For the text-containing cell, return its midpoint in [X, Y] coordinate format. 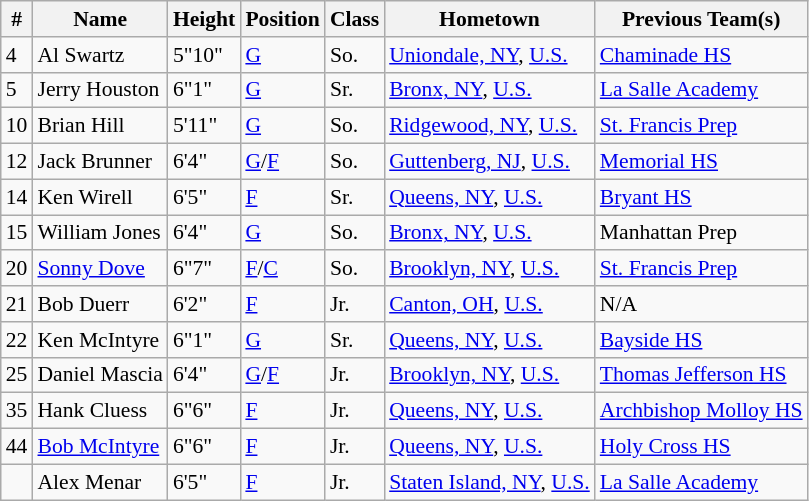
William Jones [100, 233]
6"7" [204, 269]
Class [354, 19]
Al Swartz [100, 55]
5 [17, 90]
Chaminade HS [702, 55]
44 [17, 447]
Holy Cross HS [702, 447]
Name [100, 19]
Bayside HS [702, 340]
12 [17, 162]
Guttenberg, NJ, U.S. [490, 162]
25 [17, 375]
5"10" [204, 55]
15 [17, 233]
Memorial HS [702, 162]
22 [17, 340]
Manhattan Prep [702, 233]
Jerry Houston [100, 90]
20 [17, 269]
35 [17, 411]
Archbishop Molloy HS [702, 411]
6'2" [204, 304]
Jack Brunner [100, 162]
10 [17, 126]
N/A [702, 304]
Daniel Mascia [100, 375]
Hometown [490, 19]
5'11" [204, 126]
Sonny Dove [100, 269]
Previous Team(s) [702, 19]
Brian Hill [100, 126]
Ridgewood, NY, U.S. [490, 126]
Height [204, 19]
Canton, OH, U.S. [490, 304]
Position [282, 19]
21 [17, 304]
Hank Cluess [100, 411]
Bob McIntyre [100, 447]
# [17, 19]
Thomas Jefferson HS [702, 375]
Ken Wirell [100, 197]
14 [17, 197]
Uniondale, NY, U.S. [490, 55]
Alex Menar [100, 482]
Ken McIntyre [100, 340]
Staten Island, NY, U.S. [490, 482]
Bob Duerr [100, 304]
4 [17, 55]
Bryant HS [702, 197]
F/C [282, 269]
